Scan for the cell matching the given text and deliver its (X, Y) coordinate at center. 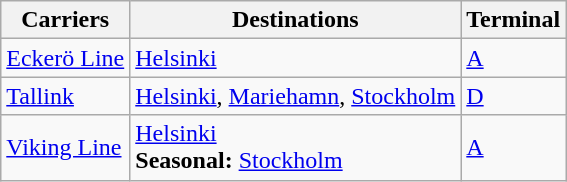
Terminal (514, 20)
Destinations (296, 20)
D (514, 96)
Tallink (66, 96)
HelsinkiSeasonal: Stockholm (296, 148)
Helsinki (296, 58)
Helsinki, Mariehamn, Stockholm (296, 96)
Eckerö Line (66, 58)
Viking Line (66, 148)
Carriers (66, 20)
